Extract the (X, Y) coordinate from the center of the cell holding the provided text.  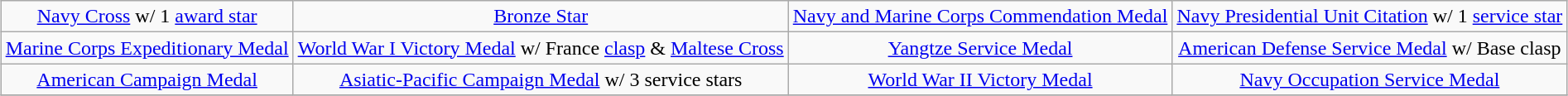
Navy Cross w/ 1 award star (147, 17)
American Campaign Medal (147, 79)
Yangtze Service Medal (980, 48)
Navy Occupation Service Medal (1369, 79)
Navy and Marine Corps Commendation Medal (980, 17)
Marine Corps Expeditionary Medal (147, 48)
Bronze Star (541, 17)
World War I Victory Medal w/ France clasp & Maltese Cross (541, 48)
Navy Presidential Unit Citation w/ 1 service star (1369, 17)
World War II Victory Medal (980, 79)
Asiatic-Pacific Campaign Medal w/ 3 service stars (541, 79)
American Defense Service Medal w/ Base clasp (1369, 48)
